Identify which cell holds the provided text, then report its (x, y) central coordinate. 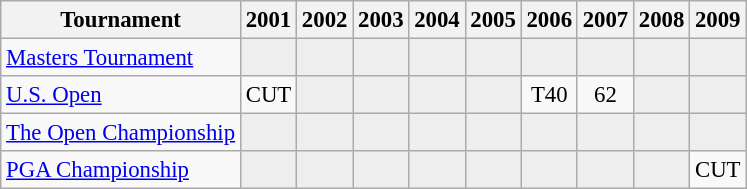
2006 (549, 20)
2001 (268, 20)
2005 (493, 20)
PGA Championship (121, 170)
Tournament (121, 20)
62 (605, 95)
2009 (718, 20)
U.S. Open (121, 95)
2004 (437, 20)
Masters Tournament (121, 58)
2008 (661, 20)
T40 (549, 95)
2007 (605, 20)
2003 (381, 20)
The Open Championship (121, 133)
2002 (325, 20)
